Extract the [x, y] coordinate from the center of the cell holding the provided text.  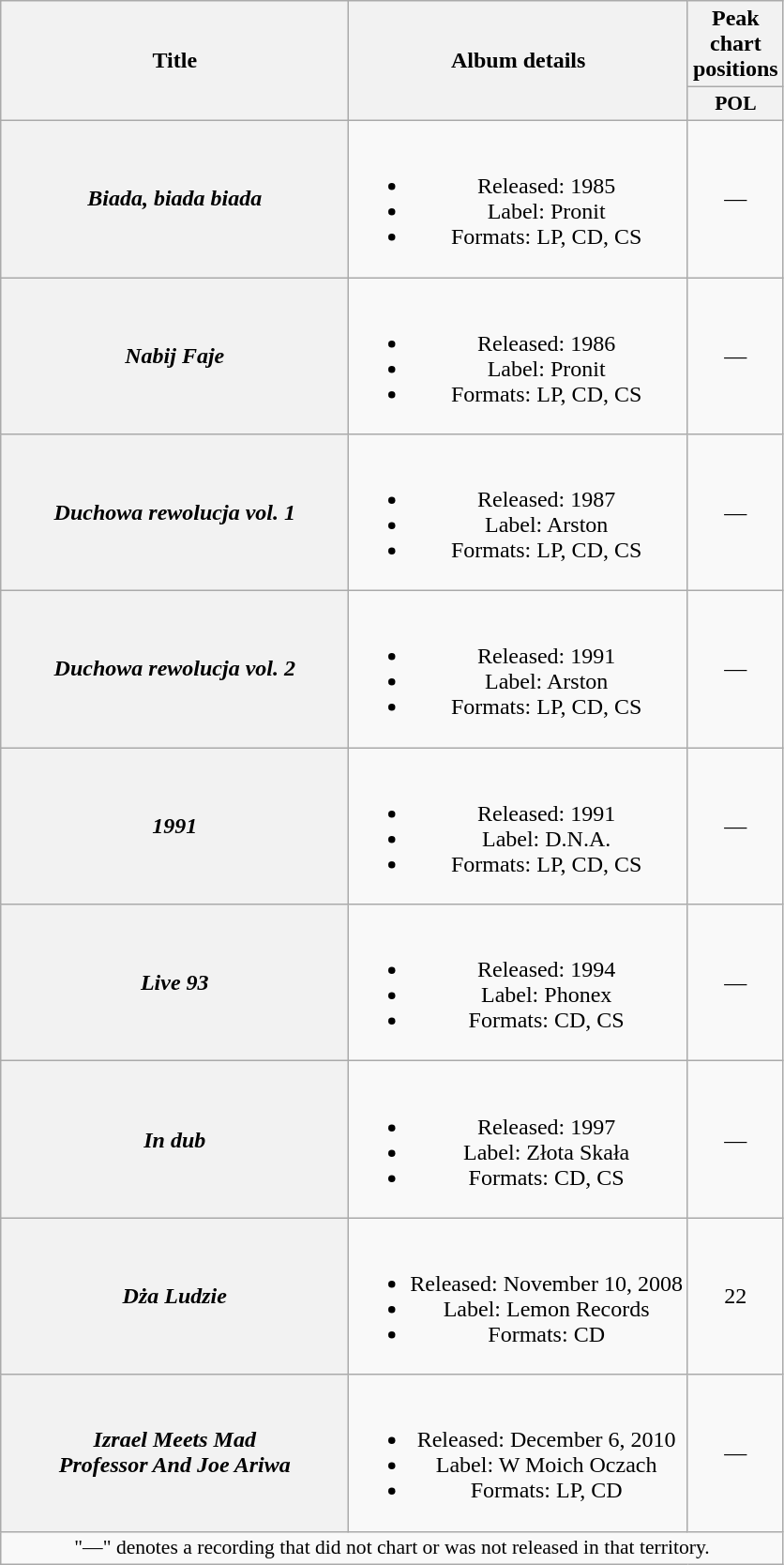
POL [735, 104]
Released: December 6, 2010Label: W Moich OczachFormats: LP, CD [519, 1452]
Released: 1991Label: ArstonFormats: LP, CD, CS [519, 670]
Released: November 10, 2008Label: Lemon RecordsFormats: CD [519, 1297]
Title [174, 61]
Released: 1985Label: PronitFormats: LP, CD, CS [519, 199]
Released: 1994Label: PhonexFormats: CD, CS [519, 983]
Biada, biada biada [174, 199]
Live 93 [174, 983]
1991 [174, 826]
Peak chart positions [735, 44]
In dub [174, 1139]
Released: 1991Label: D.N.A.Formats: LP, CD, CS [519, 826]
Album details [519, 61]
Duchowa rewolucja vol. 1 [174, 512]
Dża Ludzie [174, 1297]
22 [735, 1297]
Released: 1986Label: PronitFormats: LP, CD, CS [519, 357]
Izrael Meets MadProfessor And Joe Ariwa [174, 1452]
Nabij Faje [174, 357]
"—" denotes a recording that did not chart or was not released in that territory. [392, 1548]
Duchowa rewolucja vol. 2 [174, 670]
Released: 1997Label: Złota SkałaFormats: CD, CS [519, 1139]
Released: 1987Label: ArstonFormats: LP, CD, CS [519, 512]
